For the text-containing cell, return its midpoint in [x, y] coordinate format. 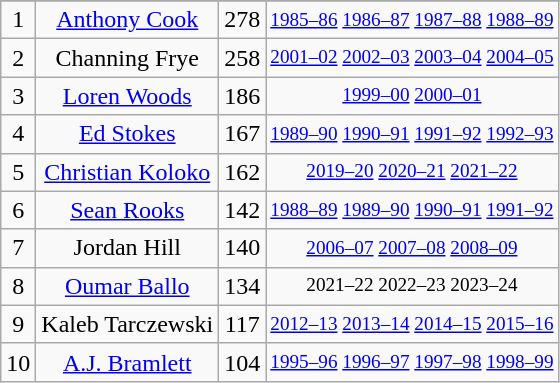
2006–07 2007–08 2008–09 [412, 248]
2001–02 2002–03 2003–04 2004–05 [412, 58]
162 [242, 172]
A.J. Bramlett [128, 362]
2021–22 2022–23 2023–24 [412, 286]
142 [242, 210]
117 [242, 324]
4 [18, 134]
186 [242, 96]
1985–86 1986–87 1987–88 1988–89 [412, 20]
2019–20 2020–21 2021–22 [412, 172]
258 [242, 58]
10 [18, 362]
Channing Frye [128, 58]
140 [242, 248]
1995–96 1996–97 1997–98 1998–99 [412, 362]
1999–00 2000–01 [412, 96]
9 [18, 324]
Ed Stokes [128, 134]
1 [18, 20]
Kaleb Tarczewski [128, 324]
Oumar Ballo [128, 286]
8 [18, 286]
5 [18, 172]
134 [242, 286]
3 [18, 96]
2 [18, 58]
104 [242, 362]
1988–89 1989–90 1990–91 1991–92 [412, 210]
167 [242, 134]
Loren Woods [128, 96]
278 [242, 20]
2012–13 2013–14 2014–15 2015–16 [412, 324]
Sean Rooks [128, 210]
Anthony Cook [128, 20]
6 [18, 210]
Christian Koloko [128, 172]
7 [18, 248]
Jordan Hill [128, 248]
1989–90 1990–91 1991–92 1992–93 [412, 134]
